From the cell containing the given text, extract its center point as [X, Y] coordinate. 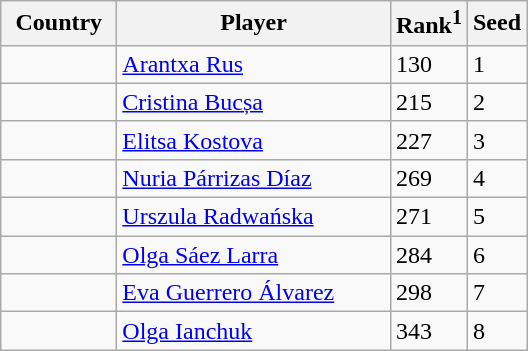
1 [496, 64]
8 [496, 331]
Olga Ianchuk [254, 331]
Urszula Radwańska [254, 217]
Cristina Bucșa [254, 102]
6 [496, 255]
Country [59, 24]
284 [428, 255]
Elitsa Kostova [254, 140]
Eva Guerrero Álvarez [254, 293]
227 [428, 140]
2 [496, 102]
215 [428, 102]
Rank1 [428, 24]
3 [496, 140]
271 [428, 217]
269 [428, 178]
4 [496, 178]
Player [254, 24]
343 [428, 331]
Arantxa Rus [254, 64]
298 [428, 293]
Olga Sáez Larra [254, 255]
5 [496, 217]
130 [428, 64]
Nuria Párrizas Díaz [254, 178]
Seed [496, 24]
7 [496, 293]
